Return the [X, Y] coordinate for the center point of the cell that contains the specified text.  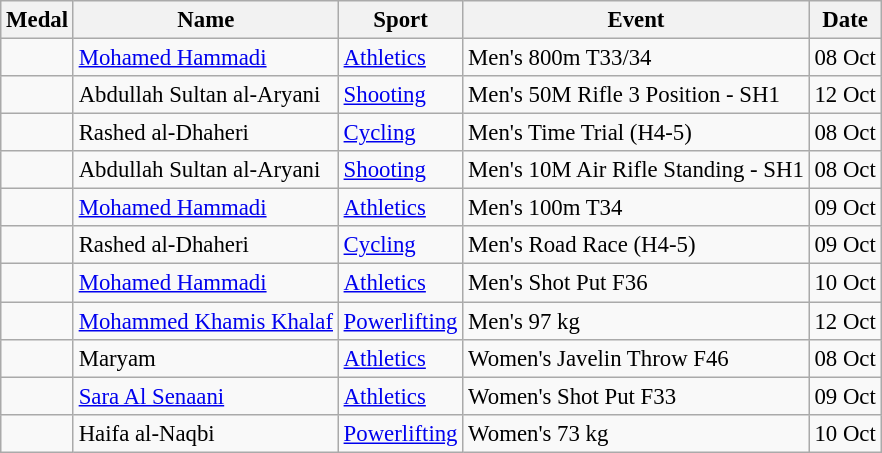
Sara Al Senaani [206, 396]
Medal [38, 20]
Women's 73 kg [636, 433]
Date [845, 20]
Haifa al-Naqbi [206, 433]
Name [206, 20]
Maryam [206, 358]
Women's Shot Put F33 [636, 396]
Men's Time Trial (H4-5) [636, 133]
Mohammed Khamis Khalaf [206, 321]
Men's 97 kg [636, 321]
Men's 800m T33/34 [636, 58]
Men's 50M Rifle 3 Position - SH1 [636, 95]
Women's Javelin Throw F46 [636, 358]
Men's 100m T34 [636, 208]
Event [636, 20]
Men's Shot Put F36 [636, 283]
Men's Road Race (H4-5) [636, 245]
Sport [400, 20]
Men's 10M Air Rifle Standing - SH1 [636, 170]
